Locate the cell with the specified text and output its (X, Y) center coordinate. 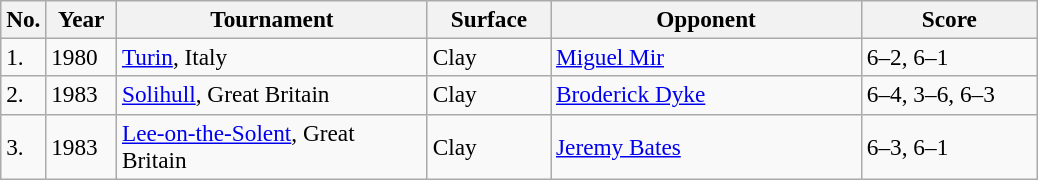
Miguel Mir (706, 57)
6–2, 6–1 (949, 57)
Jeremy Bates (706, 146)
Turin, Italy (272, 57)
1980 (82, 57)
Lee-on-the-Solent, Great Britain (272, 146)
6–3, 6–1 (949, 146)
6–4, 3–6, 6–3 (949, 95)
Broderick Dyke (706, 95)
Solihull, Great Britain (272, 95)
No. (24, 19)
Score (949, 19)
3. (24, 146)
Opponent (706, 19)
Tournament (272, 19)
Surface (488, 19)
2. (24, 95)
Year (82, 19)
1. (24, 57)
